From the cell containing the given text, extract its center point as (x, y) coordinate. 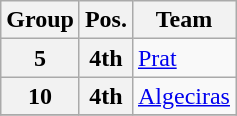
Pos. (106, 20)
5 (40, 58)
Prat (184, 58)
Algeciras (184, 96)
Group (40, 20)
10 (40, 96)
Team (184, 20)
